Return [x, y] of the center of cell containing provided text 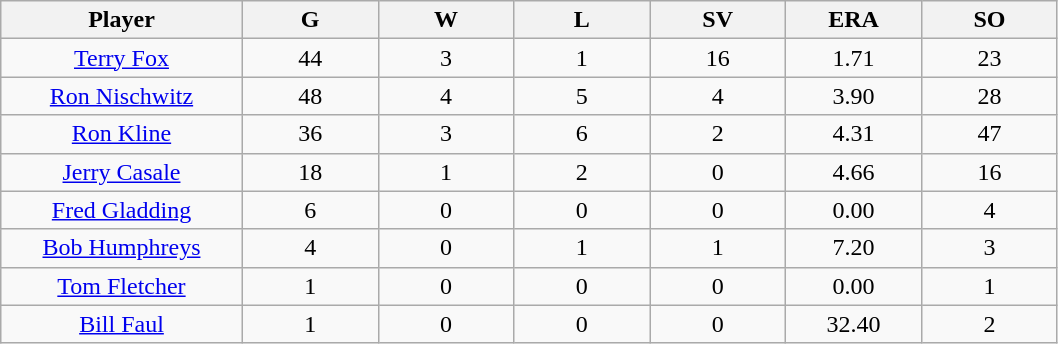
Ron Nischwitz [122, 96]
44 [310, 58]
SV [718, 20]
48 [310, 96]
G [310, 20]
4.31 [854, 134]
ERA [854, 20]
7.20 [854, 248]
Ron Kline [122, 134]
32.40 [854, 324]
3.90 [854, 96]
Terry Fox [122, 58]
1.71 [854, 58]
36 [310, 134]
5 [582, 96]
23 [989, 58]
Bob Humphreys [122, 248]
Tom Fletcher [122, 286]
28 [989, 96]
SO [989, 20]
Bill Faul [122, 324]
W [446, 20]
Player [122, 20]
47 [989, 134]
18 [310, 172]
Jerry Casale [122, 172]
L [582, 20]
4.66 [854, 172]
Fred Gladding [122, 210]
